Return (X, Y) of the center of cell containing provided text 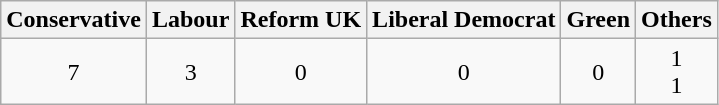
3 (190, 72)
Conservative (74, 20)
Liberal Democrat (464, 20)
7 (74, 72)
Green (598, 20)
Others (677, 20)
Reform UK (301, 20)
11 (677, 72)
Labour (190, 20)
